Provide the [x, y] coordinate of the cell's center where the given text is located.  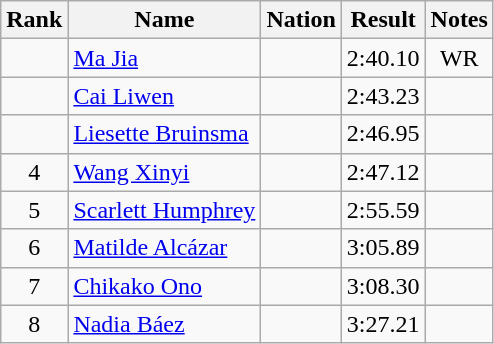
WR [459, 58]
Scarlett Humphrey [164, 210]
Matilde Alcázar [164, 248]
7 [34, 286]
3:08.30 [383, 286]
Nation [301, 20]
Wang Xinyi [164, 172]
2:55.59 [383, 210]
4 [34, 172]
Liesette Bruinsma [164, 134]
Notes [459, 20]
5 [34, 210]
8 [34, 324]
2:47.12 [383, 172]
Chikako Ono [164, 286]
2:46.95 [383, 134]
Name [164, 20]
Cai Liwen [164, 96]
3:05.89 [383, 248]
2:40.10 [383, 58]
3:27.21 [383, 324]
Ma Jia [164, 58]
6 [34, 248]
Rank [34, 20]
2:43.23 [383, 96]
Nadia Báez [164, 324]
Result [383, 20]
